Extract the [X, Y] coordinate from the center of the cell holding the provided text.  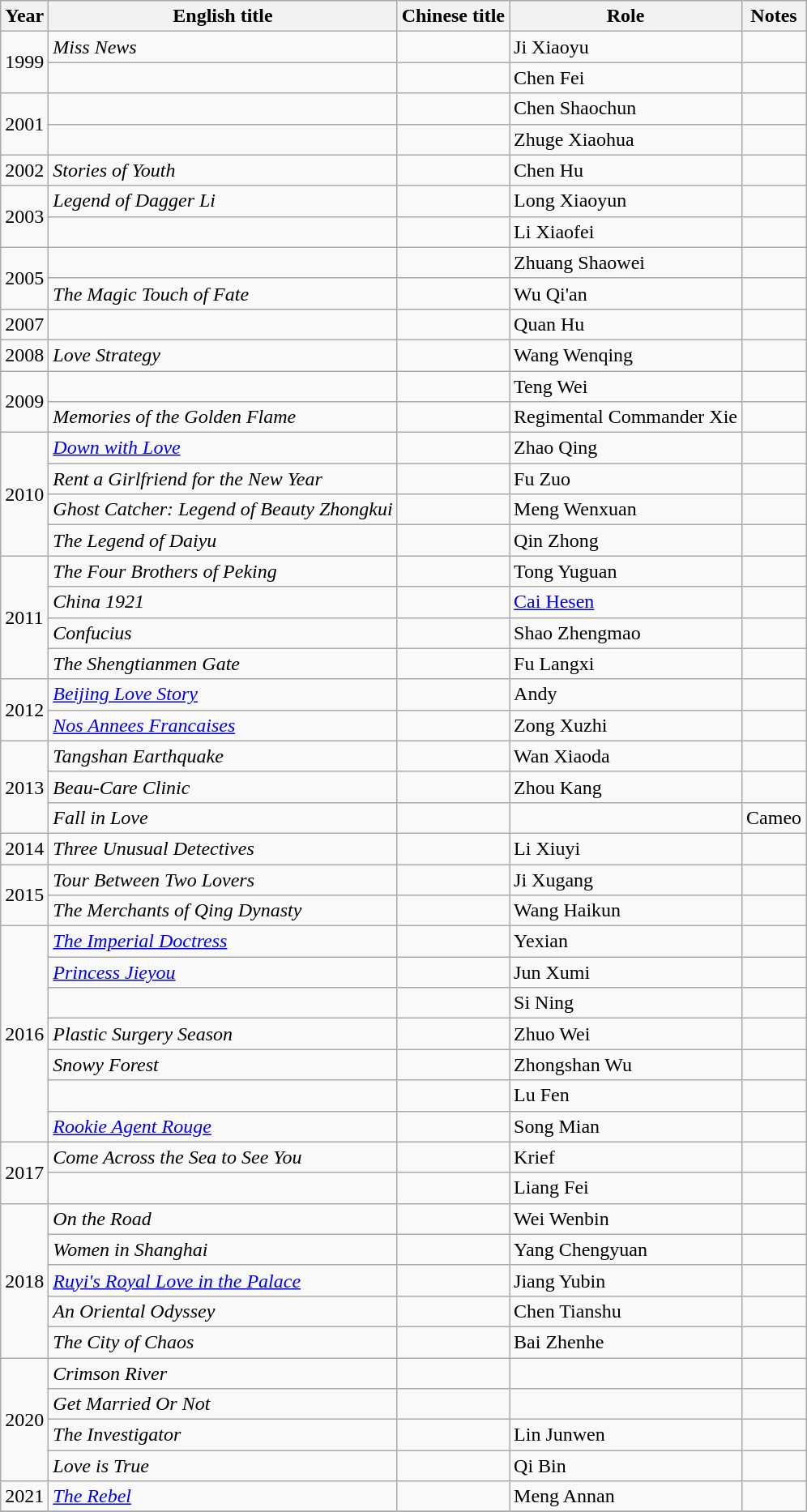
The Rebel [223, 1497]
Cai Hesen [626, 602]
Princess Jieyou [223, 972]
The Four Brothers of Peking [223, 571]
Women in Shanghai [223, 1249]
Regimental Commander Xie [626, 417]
English title [223, 16]
Yexian [626, 942]
Tong Yuguan [626, 571]
Lin Junwen [626, 1435]
Role [626, 16]
The Shengtianmen Gate [223, 664]
Si Ning [626, 1003]
2016 [24, 1034]
The City of Chaos [223, 1342]
Cameo [775, 818]
2009 [24, 402]
Memories of the Golden Flame [223, 417]
Wei Wenbin [626, 1219]
Beau-Care Clinic [223, 787]
Wang Haikun [626, 911]
Wu Qi'an [626, 293]
2008 [24, 355]
Confucius [223, 633]
Zong Xuzhi [626, 725]
2020 [24, 1420]
Qin Zhong [626, 540]
Zhao Qing [626, 448]
Tangshan Earthquake [223, 756]
Andy [626, 694]
China 1921 [223, 602]
Tour Between Two Lovers [223, 879]
Ghost Catcher: Legend of Beauty Zhongkui [223, 510]
Zhuang Shaowei [626, 263]
2002 [24, 170]
2017 [24, 1172]
Snowy Forest [223, 1065]
Come Across the Sea to See You [223, 1157]
Love Strategy [223, 355]
2003 [24, 216]
Jiang Yubin [626, 1280]
Meng Wenxuan [626, 510]
2001 [24, 124]
Krief [626, 1157]
Miss News [223, 47]
Legend of Dagger Li [223, 201]
Qi Bin [626, 1466]
Beijing Love Story [223, 694]
Fall in Love [223, 818]
1999 [24, 62]
Song Mian [626, 1126]
Chen Tianshu [626, 1311]
Fu Zuo [626, 479]
2021 [24, 1497]
On the Road [223, 1219]
Wan Xiaoda [626, 756]
Wang Wenqing [626, 355]
The Investigator [223, 1435]
Chinese title [453, 16]
Zhou Kang [626, 787]
Zhuge Xiaohua [626, 139]
Plastic Surgery Season [223, 1034]
2010 [24, 494]
Lu Fen [626, 1096]
Teng Wei [626, 387]
2015 [24, 895]
Ji Xugang [626, 879]
Li Xiaofei [626, 232]
2011 [24, 617]
Fu Langxi [626, 664]
Crimson River [223, 1373]
Rookie Agent Rouge [223, 1126]
Ruyi's Royal Love in the Palace [223, 1280]
Long Xiaoyun [626, 201]
Love is True [223, 1466]
2012 [24, 710]
2013 [24, 787]
Li Xiuyi [626, 848]
Jun Xumi [626, 972]
Meng Annan [626, 1497]
Chen Fei [626, 78]
Liang Fei [626, 1188]
Down with Love [223, 448]
Get Married Or Not [223, 1404]
Stories of Youth [223, 170]
2005 [24, 278]
Nos Annees Francaises [223, 725]
Rent a Girlfriend for the New Year [223, 479]
Chen Hu [626, 170]
Three Unusual Detectives [223, 848]
Zhuo Wei [626, 1034]
The Imperial Doctress [223, 942]
Bai Zhenhe [626, 1342]
The Merchants of Qing Dynasty [223, 911]
The Legend of Daiyu [223, 540]
2014 [24, 848]
The Magic Touch of Fate [223, 293]
An Oriental Odyssey [223, 1311]
2018 [24, 1280]
Chen Shaochun [626, 109]
Shao Zhengmao [626, 633]
Zhongshan Wu [626, 1065]
Ji Xiaoyu [626, 47]
2007 [24, 324]
Notes [775, 16]
Quan Hu [626, 324]
Year [24, 16]
Yang Chengyuan [626, 1249]
